Capture the cell that displays the provided text and extract its [x, y] central coordinate. 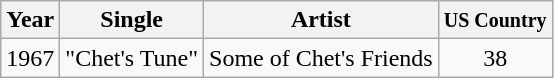
Some of Chet's Friends [322, 58]
Artist [322, 20]
Single [132, 20]
1967 [30, 58]
Year [30, 20]
"Chet's Tune" [132, 58]
38 [495, 58]
US Country [495, 20]
